Pinpoint the cell where the given text exists, returning its [X, Y] midpoint coordinate. 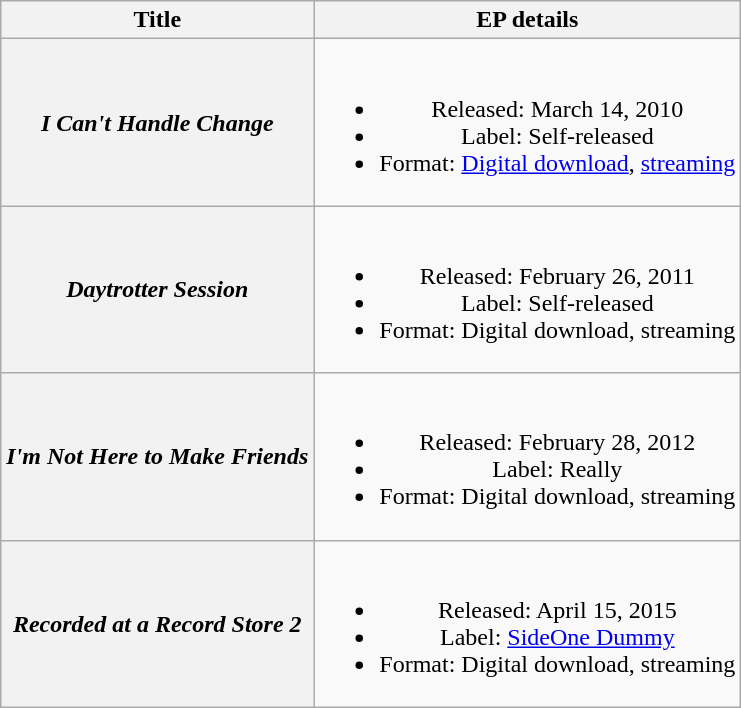
Recorded at a Record Store 2 [158, 624]
I'm Not Here to Make Friends [158, 456]
Daytrotter Session [158, 290]
I Can't Handle Change [158, 122]
Released: April 15, 2015Label: SideOne DummyFormat: Digital download, streaming [528, 624]
Released: February 28, 2012Label: ReallyFormat: Digital download, streaming [528, 456]
Released: February 26, 2011Label: Self-releasedFormat: Digital download, streaming [528, 290]
Released: March 14, 2010Label: Self-releasedFormat: Digital download, streaming [528, 122]
EP details [528, 20]
Title [158, 20]
